Provide the (X, Y) coordinate of the cell's center where the given text is located.  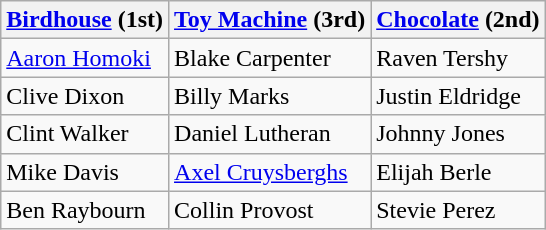
Raven Tershy (458, 58)
Daniel Lutheran (270, 134)
Collin Provost (270, 210)
Birdhouse (1st) (85, 20)
Justin Eldridge (458, 96)
Blake Carpenter (270, 58)
Mike Davis (85, 172)
Clint Walker (85, 134)
Elijah Berle (458, 172)
Clive Dixon (85, 96)
Chocolate (2nd) (458, 20)
Aaron Homoki (85, 58)
Ben Raybourn (85, 210)
Johnny Jones (458, 134)
Axel Cruysberghs (270, 172)
Toy Machine (3rd) (270, 20)
Billy Marks (270, 96)
Stevie Perez (458, 210)
